Find where the given text appears and provide that cell's center as (X, Y) coordinate. 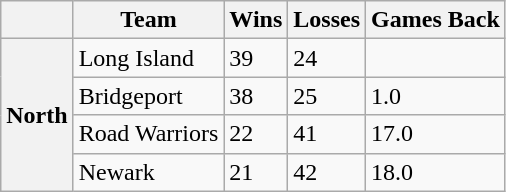
Wins (256, 20)
1.0 (436, 96)
21 (256, 172)
39 (256, 58)
18.0 (436, 172)
Long Island (148, 58)
Losses (327, 20)
38 (256, 96)
Road Warriors (148, 134)
17.0 (436, 134)
42 (327, 172)
Team (148, 20)
24 (327, 58)
22 (256, 134)
Games Back (436, 20)
Newark (148, 172)
North (37, 115)
25 (327, 96)
41 (327, 134)
Bridgeport (148, 96)
